Return the [X, Y] coordinate for the center point of the cell that contains the specified text.  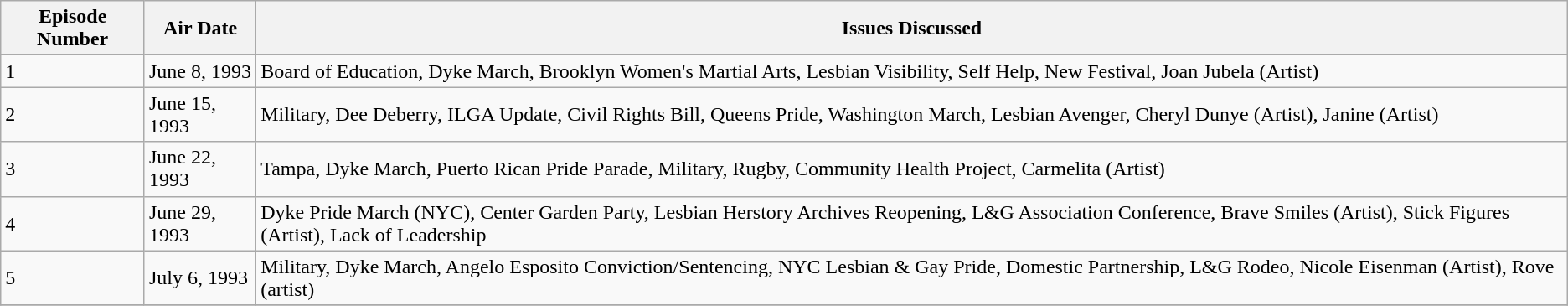
June 15, 1993 [199, 114]
5 [73, 278]
1 [73, 71]
Episode Number [73, 29]
July 6, 1993 [199, 278]
June 22, 1993 [199, 169]
June 29, 1993 [199, 223]
Issues Discussed [912, 29]
Air Date [199, 29]
2 [73, 114]
June 8, 1993 [199, 71]
3 [73, 169]
4 [73, 223]
Tampa, Dyke March, Puerto Rican Pride Parade, Military, Rugby, Community Health Project, Carmelita (Artist) [912, 169]
Board of Education, Dyke March, Brooklyn Women's Martial Arts, Lesbian Visibility, Self Help, New Festival, Joan Jubela (Artist) [912, 71]
Military, Dee Deberry, ILGA Update, Civil Rights Bill, Queens Pride, Washington March, Lesbian Avenger, Cheryl Dunye (Artist), Janine (Artist) [912, 114]
